Extract the [x, y] coordinate from the center of the cell holding the provided text.  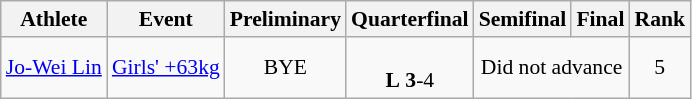
Girls' +63kg [166, 68]
Rank [660, 19]
5 [660, 68]
BYE [286, 68]
Athlete [54, 19]
Event [166, 19]
Did not advance [552, 68]
Semifinal [523, 19]
Jo-Wei Lin [54, 68]
Quarterfinal [410, 19]
L 3-4 [410, 68]
Final [600, 19]
Preliminary [286, 19]
